Determine the (x, y) coordinate at the center of the cell enclosing the given text.  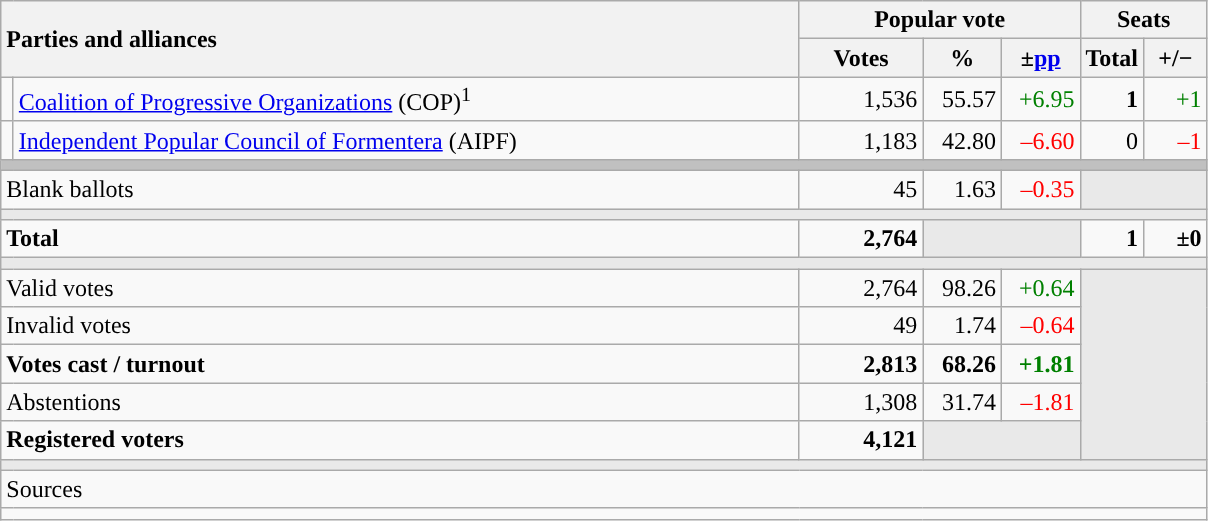
4,121 (861, 440)
1.74 (962, 326)
+0.64 (1040, 288)
Parties and alliances (400, 39)
0 (1112, 140)
Blank ballots (400, 190)
49 (861, 326)
+6.95 (1040, 100)
1.63 (962, 190)
98.26 (962, 288)
Votes (861, 58)
1,308 (861, 402)
1,183 (861, 140)
Popular vote (940, 20)
–1.81 (1040, 402)
% (962, 58)
Sources (604, 489)
68.26 (962, 364)
Seats (1144, 20)
1,536 (861, 100)
Votes cast / turnout (400, 364)
+/− (1176, 58)
45 (861, 190)
–0.64 (1040, 326)
Valid votes (400, 288)
±0 (1176, 239)
+1 (1176, 100)
Registered voters (400, 440)
Abstentions (400, 402)
±pp (1040, 58)
Coalition of Progressive Organizations (COP)1 (406, 100)
–0.35 (1040, 190)
55.57 (962, 100)
+1.81 (1040, 364)
–6.60 (1040, 140)
42.80 (962, 140)
31.74 (962, 402)
–1 (1176, 140)
Independent Popular Council of Formentera (AIPF) (406, 140)
Invalid votes (400, 326)
2,813 (861, 364)
